Search for the cell housing the specified text and yield its [x, y] center coordinate. 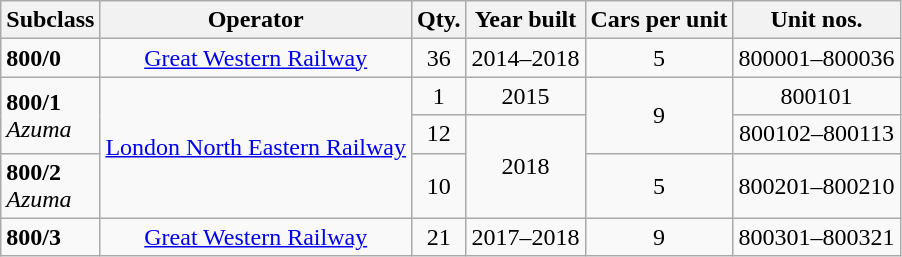
2015 [526, 96]
2018 [526, 166]
21 [439, 237]
Year built [526, 20]
800101 [816, 96]
800301–800321 [816, 237]
12 [439, 134]
800/3 [50, 237]
800102–800113 [816, 134]
Qty. [439, 20]
Cars per unit [659, 20]
800/2Azuma [50, 186]
36 [439, 58]
800001–800036 [816, 58]
Operator [256, 20]
London North Eastern Railway [256, 148]
Subclass [50, 20]
1 [439, 96]
800201–800210 [816, 186]
Unit nos. [816, 20]
2017–2018 [526, 237]
2014–2018 [526, 58]
10 [439, 186]
800/0 [50, 58]
800/1Azuma [50, 115]
